Output the [X, Y] coordinate of the center of the cell containing the given text.  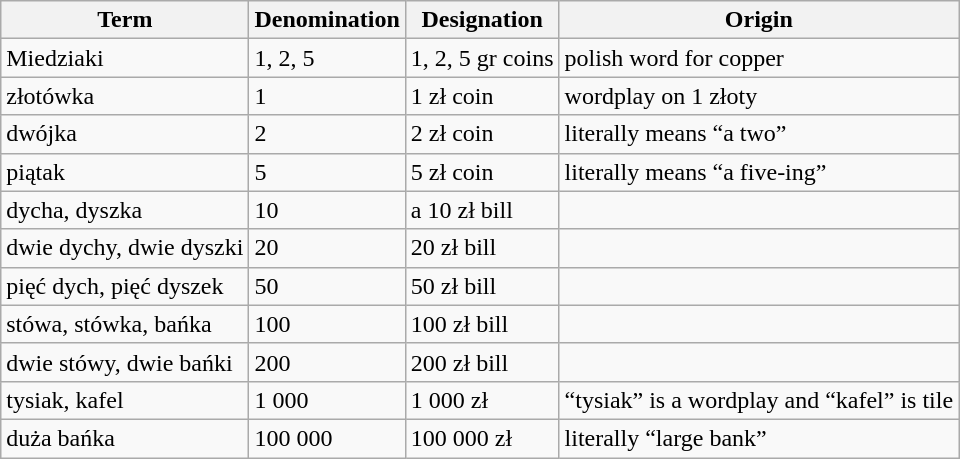
5 zł coin [482, 172]
dycha, dyszka [125, 210]
“tysiak” is a wordplay and “kafel” is tile [759, 400]
dwójka [125, 134]
1 000 zł [482, 400]
pięć dych, pięć dyszek [125, 286]
stówa, stówka, bańka [125, 324]
100 zł bill [482, 324]
200 [327, 362]
200 zł bill [482, 362]
literally means “a two” [759, 134]
1, 2, 5 [327, 58]
duża bańka [125, 438]
Denomination [327, 20]
50 [327, 286]
20 zł bill [482, 248]
100 000 [327, 438]
złotówka [125, 96]
2 [327, 134]
100 [327, 324]
dwie stówy, dwie bańki [125, 362]
1 [327, 96]
wordplay on 1 złoty [759, 96]
2 zł coin [482, 134]
piątak [125, 172]
Term [125, 20]
Designation [482, 20]
1 zł coin [482, 96]
1, 2, 5 gr coins [482, 58]
polish word for copper [759, 58]
dwie dychy, dwie dyszki [125, 248]
literally “large bank” [759, 438]
5 [327, 172]
literally means “a five-ing” [759, 172]
100 000 zł [482, 438]
1 000 [327, 400]
20 [327, 248]
a 10 zł bill [482, 210]
10 [327, 210]
tysiak, kafel [125, 400]
Miedziaki [125, 58]
Origin [759, 20]
50 zł bill [482, 286]
